Find where the given text appears and provide that cell's center as [X, Y] coordinate. 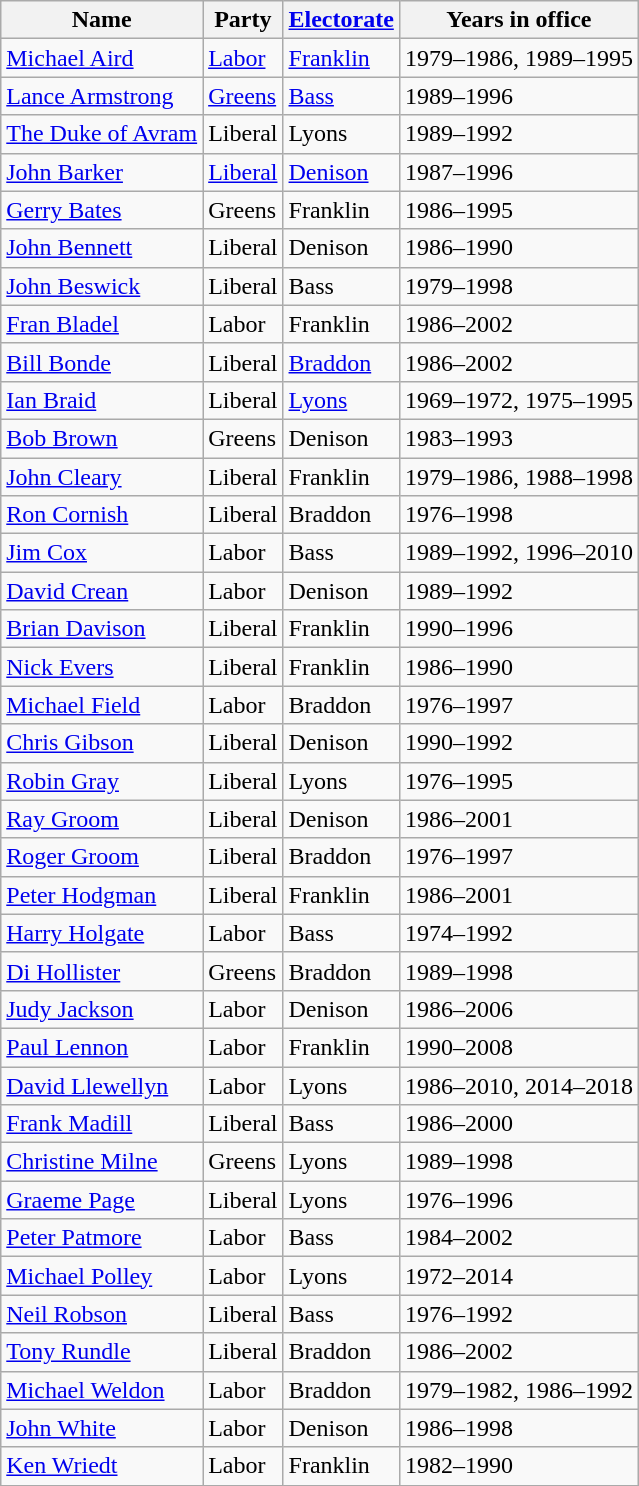
1976–1992 [518, 1314]
1986–2006 [518, 1009]
1982–1990 [518, 1466]
John Cleary [102, 477]
David Crean [102, 591]
Christine Milne [102, 1162]
1974–1992 [518, 933]
Paul Lennon [102, 1047]
1990–2008 [518, 1047]
1972–2014 [518, 1276]
Michael Field [102, 705]
Michael Polley [102, 1276]
Ray Groom [102, 819]
John Beswick [102, 286]
The Duke of Avram [102, 134]
1990–1996 [518, 629]
Chris Gibson [102, 743]
Tony Rundle [102, 1352]
1979–1982, 1986–1992 [518, 1390]
Brian Davison [102, 629]
Judy Jackson [102, 1009]
1986–1998 [518, 1428]
1990–1992 [518, 743]
David Llewellyn [102, 1085]
1983–1993 [518, 438]
Bill Bonde [102, 362]
Ron Cornish [102, 515]
Electorate [341, 20]
1987–1996 [518, 172]
Nick Evers [102, 667]
Di Hollister [102, 971]
1969–1972, 1975–1995 [518, 400]
Graeme Page [102, 1200]
Roger Groom [102, 857]
1984–2002 [518, 1238]
1986–2000 [518, 1124]
Ken Wriedt [102, 1466]
1979–1998 [518, 286]
Frank Madill [102, 1124]
Jim Cox [102, 553]
1979–1986, 1989–1995 [518, 58]
John White [102, 1428]
1976–1995 [518, 781]
Robin Gray [102, 781]
Neil Robson [102, 1314]
Gerry Bates [102, 210]
1989–1992, 1996–2010 [518, 553]
1979–1986, 1988–1998 [518, 477]
John Bennett [102, 248]
Michael Weldon [102, 1390]
1989–1996 [518, 96]
1976–1996 [518, 1200]
Name [102, 20]
1986–1995 [518, 210]
Ian Braid [102, 400]
1976–1998 [518, 515]
1986–2010, 2014–2018 [518, 1085]
Peter Hodgman [102, 895]
Fran Bladel [102, 324]
Lance Armstrong [102, 96]
Party [243, 20]
Peter Patmore [102, 1238]
Bob Brown [102, 438]
Michael Aird [102, 58]
Harry Holgate [102, 933]
Years in office [518, 20]
John Barker [102, 172]
